Extract the (x, y) coordinate from the center of the cell holding the provided text.  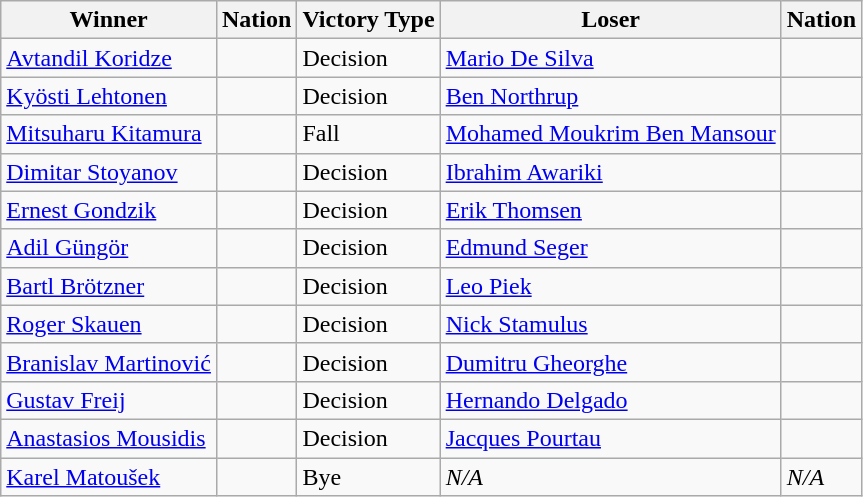
Winner (109, 20)
Mohamed Moukrim Ben Mansour (610, 134)
Nick Stamulus (610, 324)
Fall (368, 134)
Ibrahim Awariki (610, 172)
Gustav Freij (109, 400)
Leo Piek (610, 286)
Roger Skauen (109, 324)
Avtandil Koridze (109, 58)
Mitsuharu Kitamura (109, 134)
Jacques Pourtau (610, 438)
Branislav Martinović (109, 362)
Kyösti Lehtonen (109, 96)
Dumitru Gheorghe (610, 362)
Ben Northrup (610, 96)
Ernest Gondzik (109, 210)
Hernando Delgado (610, 400)
Erik Thomsen (610, 210)
Edmund Seger (610, 248)
Loser (610, 20)
Victory Type (368, 20)
Dimitar Stoyanov (109, 172)
Bye (368, 477)
Bartl Brötzner (109, 286)
Anastasios Mousidis (109, 438)
Mario De Silva (610, 58)
Adil Güngör (109, 248)
Karel Matoušek (109, 477)
